Provide the (x, y) coordinate of the cell's center where the given text is located.  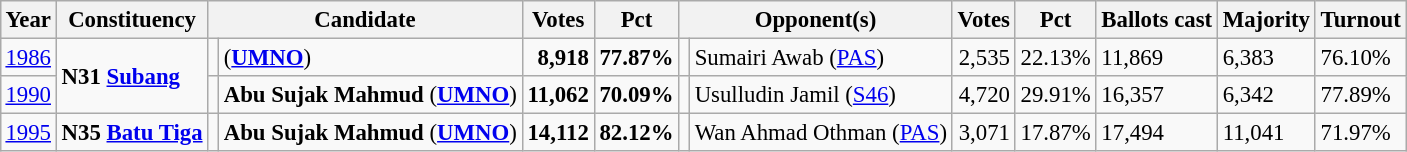
6,383 (1266, 57)
77.89% (1360, 95)
11,062 (558, 95)
1995 (28, 133)
77.87% (636, 57)
Sumairi Awab (PAS) (820, 57)
22.13% (1056, 57)
Turnout (1360, 20)
14,112 (558, 133)
1986 (28, 57)
16,357 (1156, 95)
1990 (28, 95)
Usulludin Jamil (S46) (820, 95)
17.87% (1056, 133)
17,494 (1156, 133)
3,071 (984, 133)
Year (28, 20)
82.12% (636, 133)
Wan Ahmad Othman (PAS) (820, 133)
11,041 (1266, 133)
11,869 (1156, 57)
76.10% (1360, 57)
8,918 (558, 57)
Candidate (365, 20)
Ballots cast (1156, 20)
(UMNO) (370, 57)
Majority (1266, 20)
2,535 (984, 57)
Constituency (132, 20)
29.91% (1056, 95)
6,342 (1266, 95)
N31 Subang (132, 76)
70.09% (636, 95)
71.97% (1360, 133)
4,720 (984, 95)
N35 Batu Tiga (132, 133)
Opponent(s) (816, 20)
